Find where the given text appears and provide that cell's center as [x, y] coordinate. 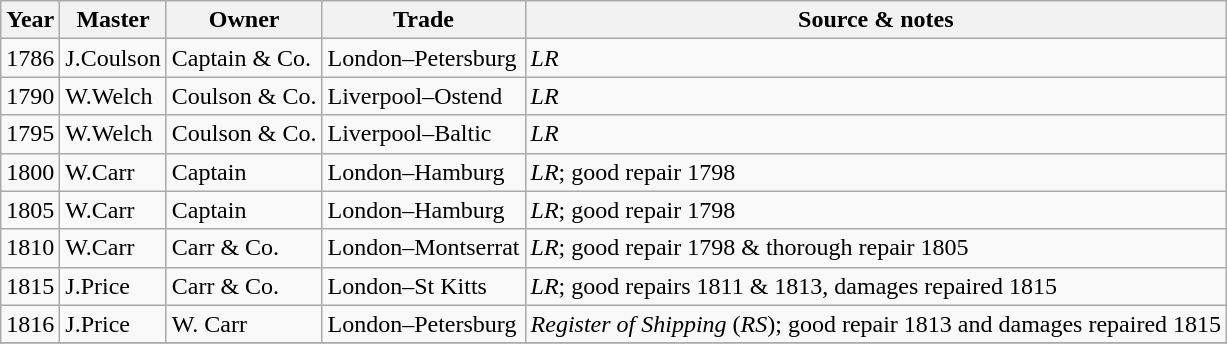
Year [30, 20]
Liverpool–Ostend [424, 96]
Owner [244, 20]
Source & notes [876, 20]
J.Coulson [113, 58]
London–Montserrat [424, 248]
Captain & Co. [244, 58]
1795 [30, 134]
1810 [30, 248]
LR; good repair 1798 & thorough repair 1805 [876, 248]
Master [113, 20]
1800 [30, 172]
Register of Shipping (RS); good repair 1813 and damages repaired 1815 [876, 324]
1790 [30, 96]
LR; good repairs 1811 & 1813, damages repaired 1815 [876, 286]
1816 [30, 324]
Liverpool–Baltic [424, 134]
London–St Kitts [424, 286]
1815 [30, 286]
Trade [424, 20]
1805 [30, 210]
W. Carr [244, 324]
1786 [30, 58]
